Provide the [x, y] coordinate of the cell's center where the given text is located.  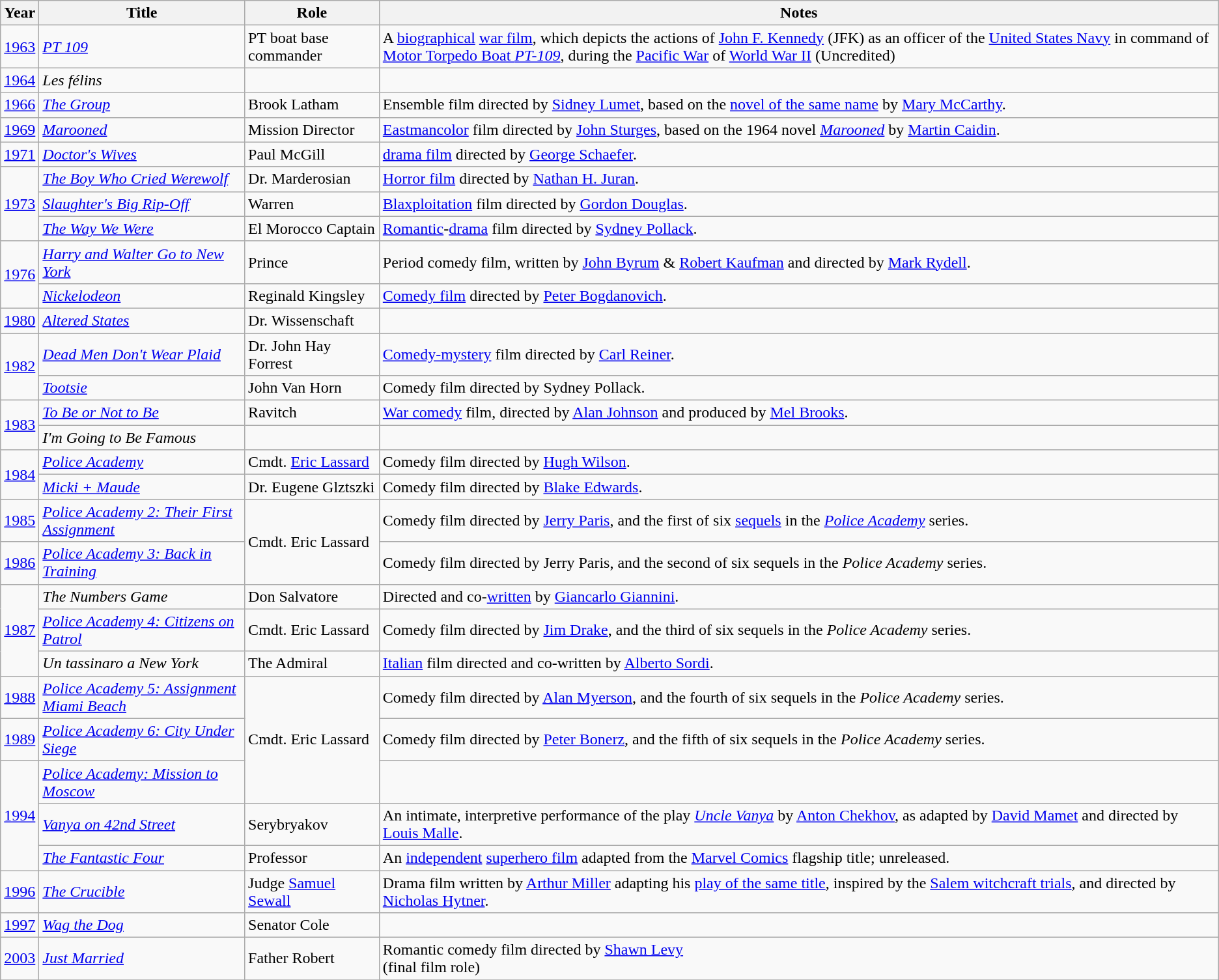
1985 [20, 521]
Reginald Kingsley [313, 296]
Drama film written by Arthur Miller adapting his play of the same title, inspired by the Salem witchcraft trials, and directed by Nicholas Hytner. [798, 891]
Police Academy 4: Citizens on Patrol [142, 630]
The Way We Were [142, 229]
Slaughter's Big Rip-Off [142, 204]
Un tassinaro a New York [142, 664]
Year [20, 13]
Paul McGill [313, 154]
Title [142, 13]
Tootsie [142, 388]
Marooned [142, 130]
Dr. Marderosian [313, 179]
1984 [20, 475]
1989 [20, 740]
Dr. Wissenschaft [313, 320]
The Fantastic Four [142, 858]
Warren [313, 204]
Dead Men Don't Wear Plaid [142, 354]
1964 [20, 80]
The Boy Who Cried Werewolf [142, 179]
Doctor's Wives [142, 154]
drama film directed by George Schaefer. [798, 154]
Wag the Dog [142, 925]
Police Academy 5: Assignment Miami Beach [142, 697]
Comedy film directed by Sydney Pollack. [798, 388]
Role [313, 13]
The Group [142, 105]
Police Academy: Mission to Moscow [142, 781]
Ensemble film directed by Sidney Lumet, based on the novel of the same name by Mary McCarthy. [798, 105]
Brook Latham [313, 105]
Comedy film directed by Jerry Paris, and the second of six sequels in the Police Academy series. [798, 563]
An independent superhero film adapted from the Marvel Comics flagship title; unreleased. [798, 858]
Don Salvatore [313, 596]
Notes [798, 13]
War comedy film, directed by Alan Johnson and produced by Mel Brooks. [798, 413]
Ravitch [313, 413]
Comedy film directed by Peter Bogdanovich. [798, 296]
Micki + Maude [142, 487]
Police Academy 3: Back in Training [142, 563]
An intimate, interpretive performance of the play Uncle Vanya by Anton Chekhov, as adapted by David Mamet and directed by Louis Malle. [798, 824]
Professor [313, 858]
Comedy film directed by Hugh Wilson. [798, 462]
Romantic comedy film directed by Shawn Levy(final film role) [798, 959]
PT boat base commander [313, 47]
Police Academy [142, 462]
Comedy film directed by Peter Bonerz, and the fifth of six sequels in the Police Academy series. [798, 740]
Horror film directed by Nathan H. Juran. [798, 179]
Serybryakov [313, 824]
Altered States [142, 320]
Vanya on 42nd Street [142, 824]
Police Academy 2: Their First Assignment [142, 521]
Father Robert [313, 959]
Comedy film directed by Blake Edwards. [798, 487]
Senator Cole [313, 925]
Period comedy film, written by John Byrum & Robert Kaufman and directed by Mark Rydell. [798, 262]
El Morocco Captain [313, 229]
PT 109 [142, 47]
The Admiral [313, 664]
Les félins [142, 80]
Italian film directed and co-written by Alberto Sordi. [798, 664]
Harry and Walter Go to New York [142, 262]
To Be or Not to Be [142, 413]
Comedy film directed by Jim Drake, and the third of six sequels in the Police Academy series. [798, 630]
Directed and co-written by Giancarlo Giannini. [798, 596]
I'm Going to Be Famous [142, 438]
Romantic-drama film directed by Sydney Pollack. [798, 229]
Dr. Eugene Glztszki [313, 487]
Mission Director [313, 130]
The Numbers Game [142, 596]
Dr. John Hay Forrest [313, 354]
Comedy film directed by Alan Myerson, and the fourth of six sequels in the Police Academy series. [798, 697]
1996 [20, 891]
1997 [20, 925]
1994 [20, 815]
1976 [20, 275]
John Van Horn [313, 388]
1980 [20, 320]
1987 [20, 630]
1969 [20, 130]
1983 [20, 425]
1988 [20, 697]
Blaxploitation film directed by Gordon Douglas. [798, 204]
Prince [313, 262]
Comedy film directed by Jerry Paris, and the first of six sequels in the Police Academy series. [798, 521]
Nickelodeon [142, 296]
1986 [20, 563]
2003 [20, 959]
1982 [20, 367]
1963 [20, 47]
Police Academy 6: City Under Siege [142, 740]
1973 [20, 204]
Comedy-mystery film directed by Carl Reiner. [798, 354]
1966 [20, 105]
Judge Samuel Sewall [313, 891]
Eastmancolor film directed by John Sturges, based on the 1964 novel Marooned by Martin Caidin. [798, 130]
1971 [20, 154]
The Crucible [142, 891]
Just Married [142, 959]
